Output the (x, y) coordinate of the center of the cell containing the given text.  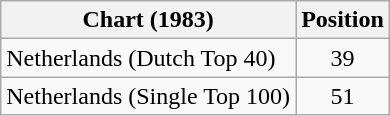
Netherlands (Dutch Top 40) (148, 58)
51 (343, 96)
39 (343, 58)
Position (343, 20)
Chart (1983) (148, 20)
Netherlands (Single Top 100) (148, 96)
